Locate the cell with the specified text and output its (x, y) center coordinate. 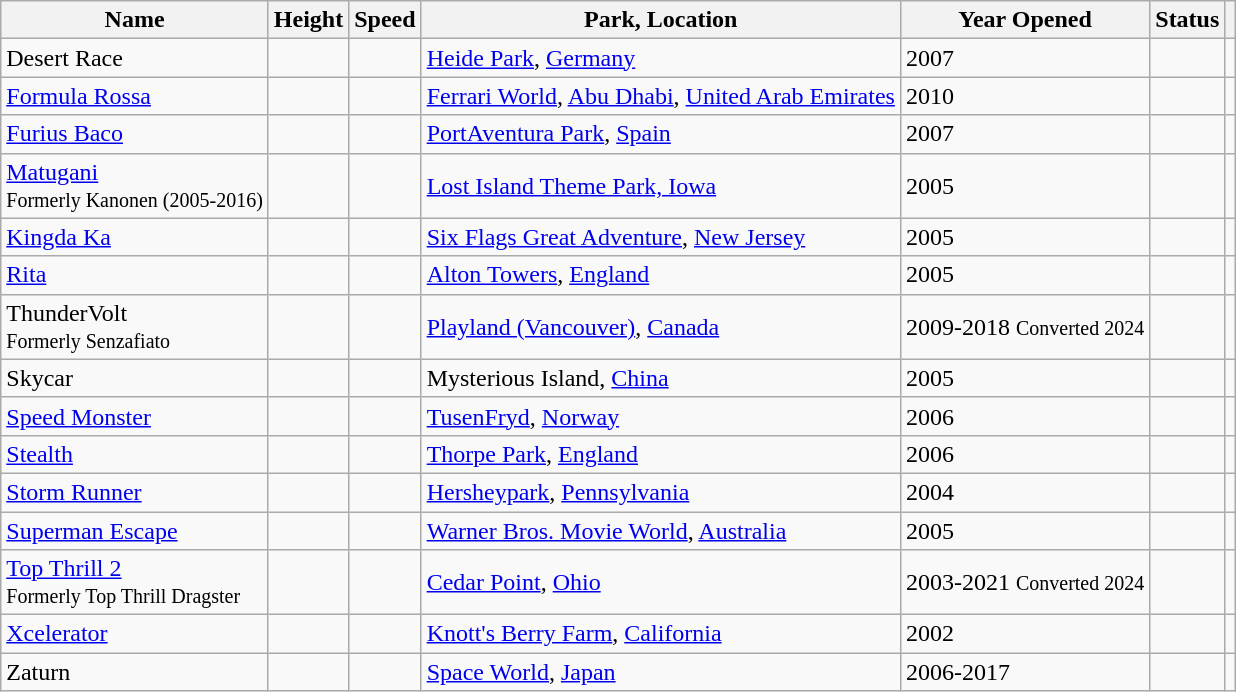
Cedar Point, Ohio (660, 582)
2004 (1024, 492)
2006-2017 (1024, 672)
Desert Race (135, 58)
2009-2018 Converted 2024 (1024, 326)
Height (308, 20)
Ferrari World, Abu Dhabi, United Arab Emirates (660, 96)
MatuganiFormerly Kanonen (2005-2016) (135, 186)
Six Flags Great Adventure, New Jersey (660, 237)
Name (135, 20)
Alton Towers, England (660, 275)
Xcelerator (135, 634)
Year Opened (1024, 20)
PortAventura Park, Spain (660, 134)
2003-2021 Converted 2024 (1024, 582)
Heide Park, Germany (660, 58)
ThunderVoltFormerly Senzafiato (135, 326)
Thorpe Park, England (660, 454)
Hersheypark, Pennsylvania (660, 492)
Park, Location (660, 20)
Furius Baco (135, 134)
Zaturn (135, 672)
Skycar (135, 378)
Status (1188, 20)
TusenFryd, Norway (660, 416)
Formula Rossa (135, 96)
Superman Escape (135, 531)
Speed (385, 20)
Warner Bros. Movie World, Australia (660, 531)
Lost Island Theme Park, Iowa (660, 186)
2002 (1024, 634)
Rita (135, 275)
2010 (1024, 96)
Mysterious Island, China (660, 378)
Speed Monster (135, 416)
Playland (Vancouver), Canada (660, 326)
Kingda Ka (135, 237)
Space World, Japan (660, 672)
Storm Runner (135, 492)
Top Thrill 2Formerly Top Thrill Dragster (135, 582)
Stealth (135, 454)
Knott's Berry Farm, California (660, 634)
